Pinpoint the cell where the given text exists, returning its [x, y] midpoint coordinate. 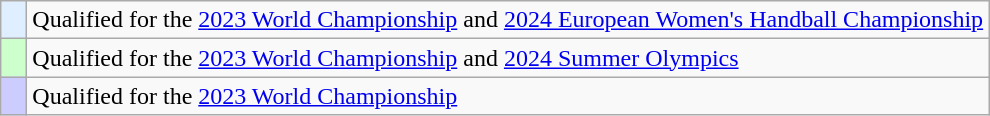
Qualified for the 2023 World Championship [508, 96]
Qualified for the 2023 World Championship and 2024 Summer Olympics [508, 58]
Qualified for the 2023 World Championship and 2024 European Women's Handball Championship [508, 20]
